Provide the [X, Y] coordinate of the cell's center where the given text is located.  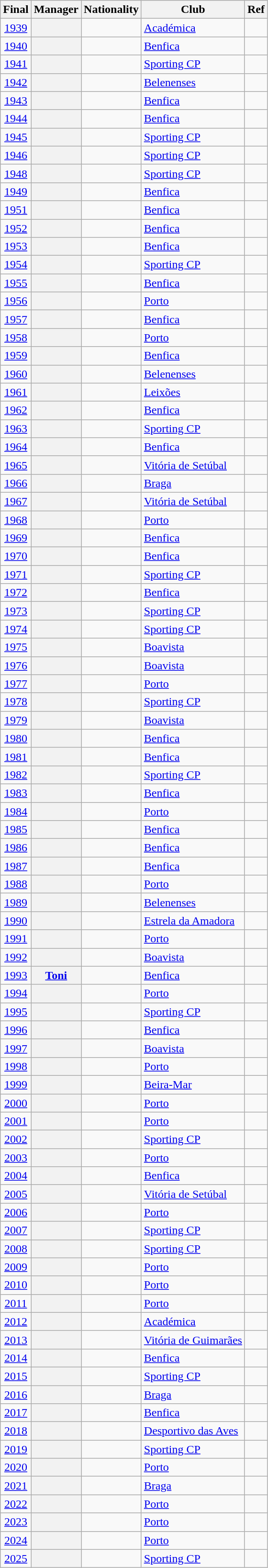
1965 [16, 465]
1956 [16, 301]
1977 [16, 684]
Nationality [112, 10]
1949 [16, 192]
1980 [16, 738]
Final [16, 10]
2025 [16, 1558]
1981 [16, 756]
1991 [16, 939]
1944 [16, 119]
1961 [16, 392]
2009 [16, 1267]
1942 [16, 82]
2000 [16, 1103]
2012 [16, 1321]
1951 [16, 210]
Ref [256, 10]
1996 [16, 1030]
2014 [16, 1358]
2006 [16, 1212]
1975 [16, 647]
1941 [16, 64]
2021 [16, 1486]
1967 [16, 501]
1978 [16, 702]
2023 [16, 1522]
2022 [16, 1504]
1943 [16, 101]
2007 [16, 1230]
Vitória de Guimarães [193, 1340]
1953 [16, 247]
1973 [16, 611]
2003 [16, 1158]
2019 [16, 1449]
2024 [16, 1540]
2017 [16, 1413]
1995 [16, 1012]
1968 [16, 519]
1999 [16, 1084]
1972 [16, 593]
1976 [16, 666]
1971 [16, 575]
1988 [16, 884]
2013 [16, 1340]
1979 [16, 720]
1993 [16, 975]
2020 [16, 1467]
2015 [16, 1376]
2018 [16, 1431]
1959 [16, 356]
1992 [16, 957]
Estrela da Amadora [193, 921]
Toni [56, 975]
1960 [16, 374]
Club [193, 10]
1983 [16, 793]
Manager [56, 10]
1946 [16, 155]
1969 [16, 538]
2001 [16, 1121]
1970 [16, 556]
1982 [16, 775]
1952 [16, 228]
Leixões [193, 392]
1955 [16, 283]
1940 [16, 46]
2002 [16, 1139]
2004 [16, 1176]
1962 [16, 410]
2016 [16, 1395]
1964 [16, 447]
1994 [16, 993]
1945 [16, 137]
1986 [16, 848]
1963 [16, 429]
1958 [16, 338]
1984 [16, 812]
2010 [16, 1285]
1997 [16, 1048]
Desportivo das Aves [193, 1431]
1954 [16, 265]
1989 [16, 902]
1985 [16, 830]
1957 [16, 319]
1998 [16, 1066]
1948 [16, 173]
2008 [16, 1249]
1990 [16, 921]
2005 [16, 1194]
1966 [16, 483]
1987 [16, 866]
1974 [16, 629]
2011 [16, 1303]
Beira-Mar [193, 1084]
1939 [16, 28]
